Pinpoint the cell where the given text exists, returning its [x, y] midpoint coordinate. 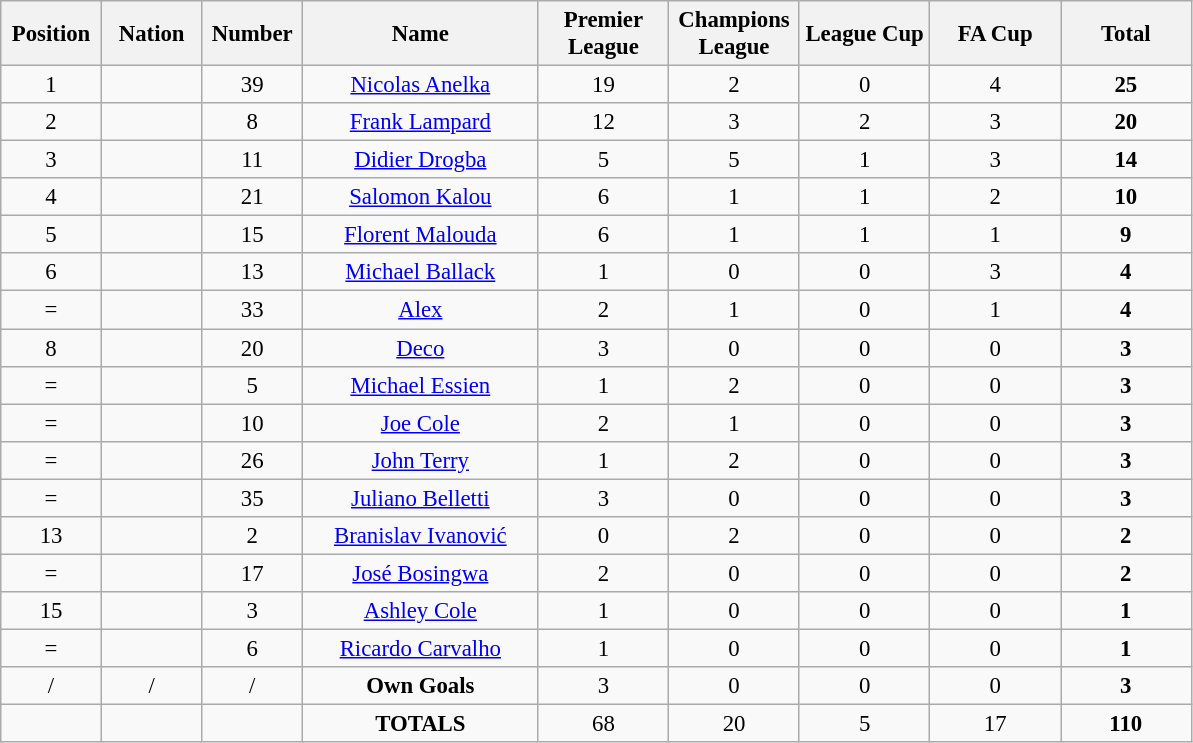
League Cup [864, 34]
Own Goals [421, 686]
Michael Essien [421, 385]
Premier League [604, 34]
TOTALS [421, 724]
Deco [421, 348]
21 [252, 197]
Joe Cole [421, 423]
Didier Drogba [421, 160]
José Bosingwa [421, 573]
Champions League [734, 34]
Branislav Ivanović [421, 536]
Number [252, 34]
FA Cup [996, 34]
Nicolas Anelka [421, 85]
110 [1126, 724]
Position [52, 34]
John Terry [421, 460]
Ricardo Carvalho [421, 648]
Alex [421, 310]
25 [1126, 85]
35 [252, 498]
Michael Ballack [421, 273]
33 [252, 310]
Name [421, 34]
Ashley Cole [421, 611]
68 [604, 724]
39 [252, 85]
Nation [152, 34]
Frank Lampard [421, 122]
12 [604, 122]
Florent Malouda [421, 235]
19 [604, 85]
14 [1126, 160]
Total [1126, 34]
Salomon Kalou [421, 197]
9 [1126, 235]
Juliano Belletti [421, 498]
26 [252, 460]
11 [252, 160]
